Pinpoint the cell where the given text exists, returning its (x, y) midpoint coordinate. 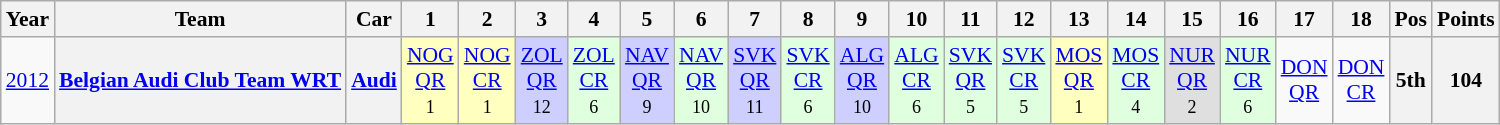
5 (647, 19)
1 (430, 19)
7 (754, 19)
Pos (1410, 19)
MOSCR4 (1136, 80)
MOSQR1 (1078, 80)
NURCR6 (1248, 80)
NAVQR9 (647, 80)
NURQR2 (1192, 80)
NOGCR1 (488, 80)
Belgian Audi Club Team WRT (200, 80)
5th (1410, 80)
SVKQR11 (754, 80)
6 (701, 19)
SVKCR6 (808, 80)
DONQR (1304, 80)
14 (1136, 19)
13 (1078, 19)
Year (28, 19)
ZOLCR6 (594, 80)
ZOLQR12 (542, 80)
9 (862, 19)
NOGQR1 (430, 80)
2012 (28, 80)
11 (970, 19)
Car (374, 19)
3 (542, 19)
12 (1024, 19)
Points (1466, 19)
104 (1466, 80)
8 (808, 19)
17 (1304, 19)
16 (1248, 19)
DONCR (1362, 80)
2 (488, 19)
Audi (374, 80)
ALGQR10 (862, 80)
10 (916, 19)
4 (594, 19)
15 (1192, 19)
NAVQR10 (701, 80)
ALGCR6 (916, 80)
SVKQR5 (970, 80)
Team (200, 19)
SVKCR5 (1024, 80)
18 (1362, 19)
